Identify which cell holds the provided text, then report its [X, Y] central coordinate. 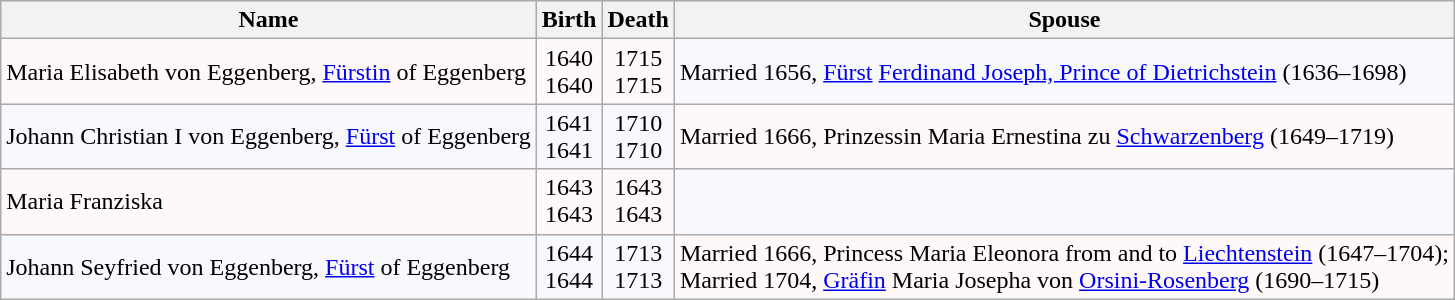
17151715 [638, 72]
Married 1656, Fürst Ferdinand Joseph, Prince of Dietrichstein (1636–1698) [1064, 72]
Maria Franziska [268, 202]
17101710 [638, 136]
1643 1643 [569, 202]
Johann Seyfried von Eggenberg, Fürst of Eggenberg [268, 266]
16411641 [569, 136]
Maria Elisabeth von Eggenberg, Fürstin of Eggenberg [268, 72]
Spouse [1064, 20]
17131713 [638, 266]
Married 1666, Princess Maria Eleonora from and to Liechtenstein (1647–1704);Married 1704, Gräfin Maria Josepha von Orsini-Rosenberg (1690–1715) [1064, 266]
16431643 [638, 202]
Death [638, 20]
Name [268, 20]
Birth [569, 20]
16401640 [569, 72]
16441644 [569, 266]
Married 1666, Prinzessin Maria Ernestina zu Schwarzenberg (1649–1719) [1064, 136]
Johann Christian I von Eggenberg, Fürst of Eggenberg [268, 136]
